Provide the (X, Y) coordinate of the cell's center where the given text is located.  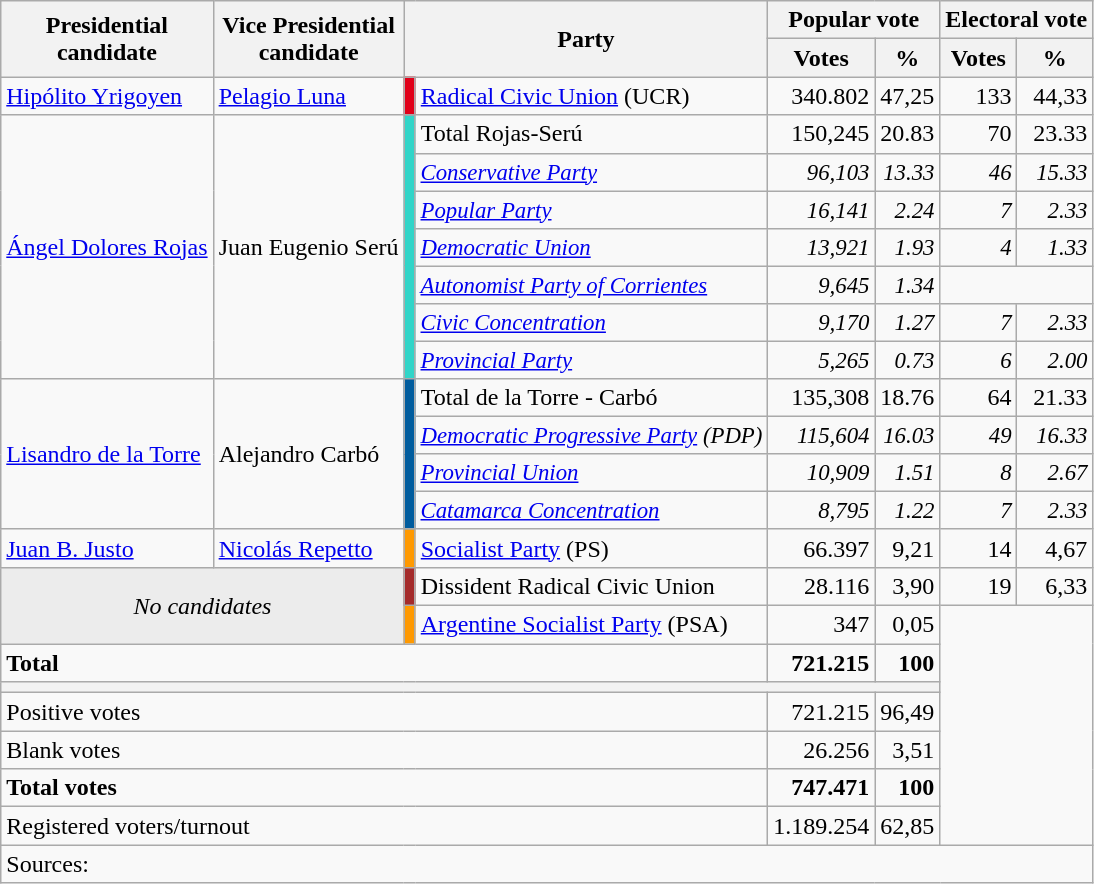
96,49 (908, 712)
14 (978, 548)
115,604 (822, 436)
13,921 (822, 247)
Nicolás Repetto (308, 548)
46 (978, 172)
16,141 (822, 210)
15.33 (1055, 172)
Argentine Socialist Party (PSA) (591, 625)
Dissident Radical Civic Union (591, 586)
66.397 (822, 548)
1.27 (908, 322)
No candidates (202, 605)
347 (822, 625)
Total (384, 663)
3,90 (908, 586)
8 (978, 473)
21.33 (1055, 398)
133 (978, 96)
1.51 (908, 473)
Juan B. Justo (107, 548)
150,245 (822, 134)
Provincial Union (591, 473)
Democratic Union (591, 247)
16.33 (1055, 436)
Juan Eugenio Serú (308, 247)
62,85 (908, 826)
Radical Civic Union (UCR) (591, 96)
19 (978, 586)
Ángel Dolores Rojas (107, 247)
Electoral vote (1016, 20)
Total de la Torre - Carbó (591, 398)
Hipólito Yrigoyen (107, 96)
5,265 (822, 360)
9,170 (822, 322)
2.67 (1055, 473)
Popular Party (591, 210)
9,21 (908, 548)
4,67 (1055, 548)
49 (978, 436)
1.189.254 (822, 826)
1.34 (908, 285)
0,05 (908, 625)
8,795 (822, 511)
Catamarca Concentration (591, 511)
747.471 (822, 788)
2.24 (908, 210)
26.256 (822, 750)
64 (978, 398)
13.33 (908, 172)
Socialist Party (PS) (591, 548)
3,51 (908, 750)
Sources: (547, 864)
10,909 (822, 473)
Alejandro Carbó (308, 454)
23.33 (1055, 134)
44,33 (1055, 96)
Civic Concentration (591, 322)
9,645 (822, 285)
Blank votes (384, 750)
16.03 (908, 436)
Presidentialcandidate (107, 39)
4 (978, 247)
Lisandro de la Torre (107, 454)
340.802 (822, 96)
Party (586, 39)
135,308 (822, 398)
Popular vote (854, 20)
96,103 (822, 172)
20.83 (908, 134)
6 (978, 360)
1.93 (908, 247)
Vice Presidentialcandidate (308, 39)
2.00 (1055, 360)
70 (978, 134)
18.76 (908, 398)
Total votes (384, 788)
Pelagio Luna (308, 96)
Registered voters/turnout (384, 826)
Total Rojas-Serú (591, 134)
Autonomist Party of Corrientes (591, 285)
1.33 (1055, 247)
6,33 (1055, 586)
47,25 (908, 96)
28.116 (822, 586)
Provincial Party (591, 360)
Positive votes (384, 712)
1.22 (908, 511)
0.73 (908, 360)
Democratic Progressive Party (PDP) (591, 436)
Conservative Party (591, 172)
